For the text-containing cell, return its midpoint in (x, y) coordinate format. 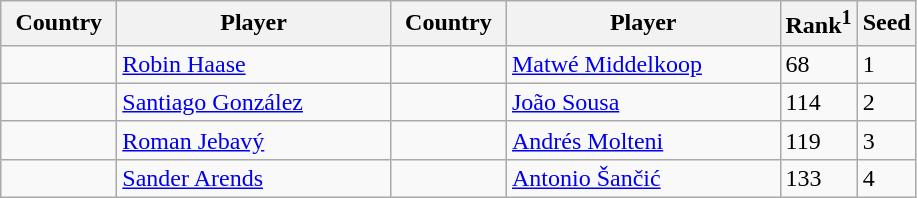
68 (818, 64)
Roman Jebavý (254, 140)
119 (818, 140)
133 (818, 178)
114 (818, 102)
1 (886, 64)
2 (886, 102)
Santiago González (254, 102)
Seed (886, 24)
Matwé Middelkoop (643, 64)
João Sousa (643, 102)
3 (886, 140)
Rank1 (818, 24)
Robin Haase (254, 64)
Andrés Molteni (643, 140)
Antonio Šančić (643, 178)
4 (886, 178)
Sander Arends (254, 178)
